Provide the (X, Y) coordinate of the cell's center where the given text is located.  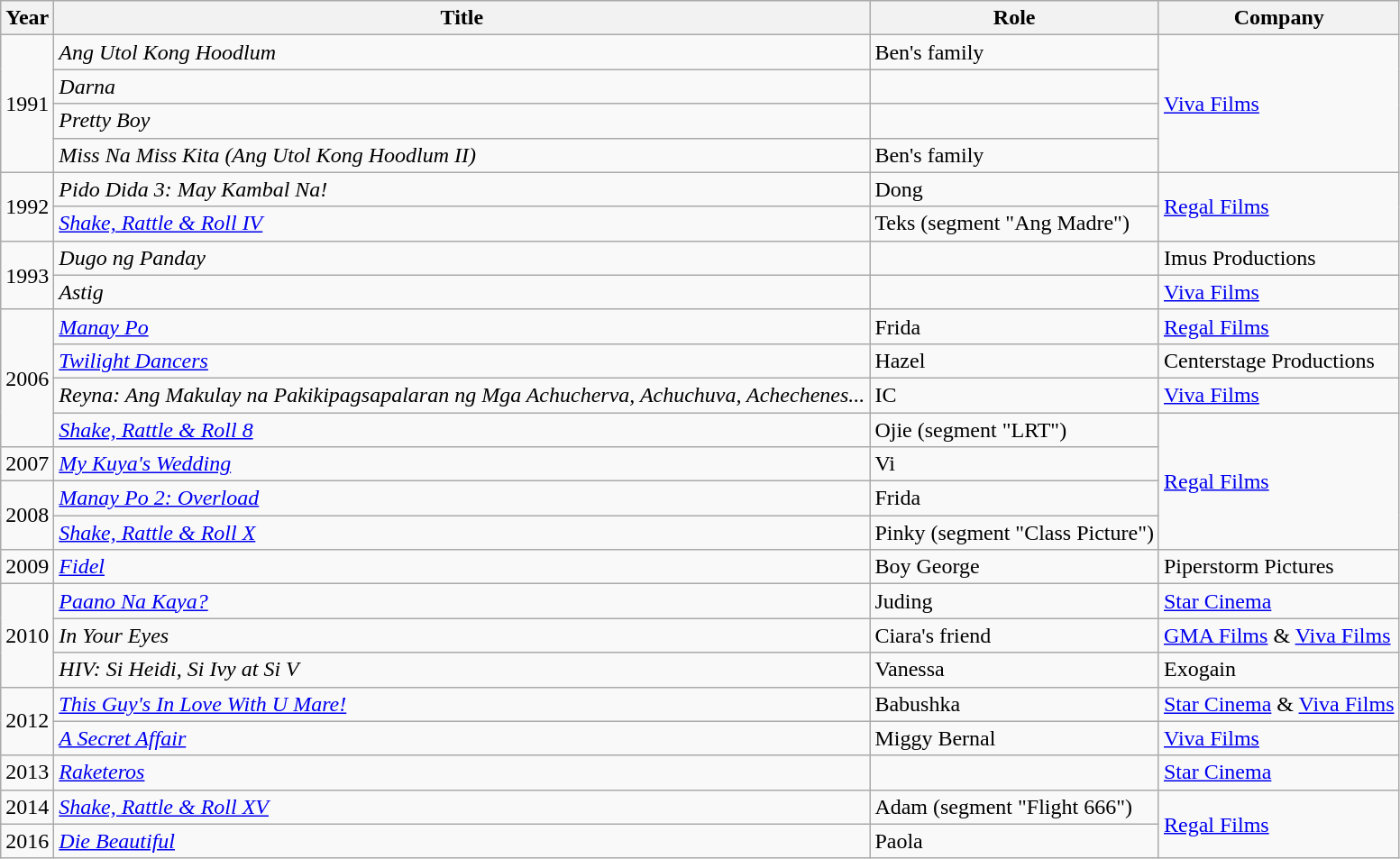
Shake, Rattle & Roll XV (462, 807)
Shake, Rattle & Roll IV (462, 224)
Adam (segment "Flight 666") (1015, 807)
Pinky (segment "Class Picture") (1015, 533)
Dong (1015, 189)
Ang Utol Kong Hoodlum (462, 52)
Centerstage Productions (1278, 361)
Reyna: Ang Makulay na Pakikipagsapalaran ng Mga Achucherva, Achuchuva, Achechenes... (462, 395)
1991 (27, 104)
Ojie (segment "LRT") (1015, 430)
Die Beautiful (462, 841)
Raketeros (462, 772)
Teks (segment "Ang Madre") (1015, 224)
GMA Films & Viva Films (1278, 635)
Role (1015, 18)
Pretty Boy (462, 121)
2012 (27, 721)
2010 (27, 635)
HIV: Si Heidi, Si Ivy at Si V (462, 670)
IC (1015, 395)
Boy George (1015, 567)
Pido Dida 3: May Kambal Na! (462, 189)
1993 (27, 275)
Ciara's friend (1015, 635)
Star Cinema & Viva Films (1278, 704)
Babushka (1015, 704)
Twilight Dancers (462, 361)
This Guy's In Love With U Mare! (462, 704)
Manay Po 2: Overload (462, 498)
Piperstorm Pictures (1278, 567)
Shake, Rattle & Roll 8 (462, 430)
Vi (1015, 464)
Company (1278, 18)
Fidel (462, 567)
Vanessa (1015, 670)
2013 (27, 772)
1992 (27, 206)
Title (462, 18)
2008 (27, 516)
My Kuya's Wedding (462, 464)
Paano Na Kaya? (462, 601)
Year (27, 18)
A Secret Affair (462, 738)
2009 (27, 567)
Paola (1015, 841)
Hazel (1015, 361)
2007 (27, 464)
2014 (27, 807)
Manay Po (462, 326)
Miss Na Miss Kita (Ang Utol Kong Hoodlum II) (462, 155)
Dugo ng Panday (462, 258)
Darna (462, 87)
2006 (27, 378)
Imus Productions (1278, 258)
Exogain (1278, 670)
Astig (462, 292)
Shake, Rattle & Roll X (462, 533)
Juding (1015, 601)
2016 (27, 841)
Miggy Bernal (1015, 738)
In Your Eyes (462, 635)
